Return (x, y) of the center of cell containing provided text 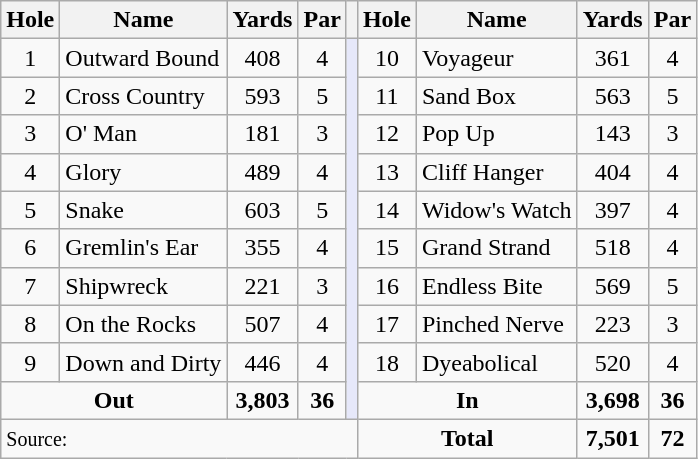
181 (262, 134)
Glory (144, 172)
3,803 (262, 400)
In (467, 400)
Out (114, 400)
Outward Bound (144, 58)
Widow's Watch (496, 210)
507 (262, 324)
Gremlin's Ear (144, 248)
Pinched Nerve (496, 324)
518 (612, 248)
603 (262, 210)
7 (30, 286)
569 (612, 286)
14 (386, 210)
8 (30, 324)
6 (30, 248)
404 (612, 172)
Down and Dirty (144, 362)
223 (612, 324)
2 (30, 96)
17 (386, 324)
563 (612, 96)
9 (30, 362)
520 (612, 362)
13 (386, 172)
Source: (180, 438)
7,501 (612, 438)
Pop Up (496, 134)
Voyageur (496, 58)
Sand Box (496, 96)
16 (386, 286)
Total (467, 438)
18 (386, 362)
489 (262, 172)
1 (30, 58)
O' Man (144, 134)
Dyeabolical (496, 362)
Endless Bite (496, 286)
12 (386, 134)
355 (262, 248)
397 (612, 210)
72 (672, 438)
Cliff Hanger (496, 172)
15 (386, 248)
11 (386, 96)
Shipwreck (144, 286)
408 (262, 58)
10 (386, 58)
593 (262, 96)
221 (262, 286)
143 (612, 134)
3,698 (612, 400)
Grand Strand (496, 248)
Snake (144, 210)
Cross Country (144, 96)
446 (262, 362)
361 (612, 58)
On the Rocks (144, 324)
